Detect which cell encompasses the target text, then output its [x, y] center coordinate. 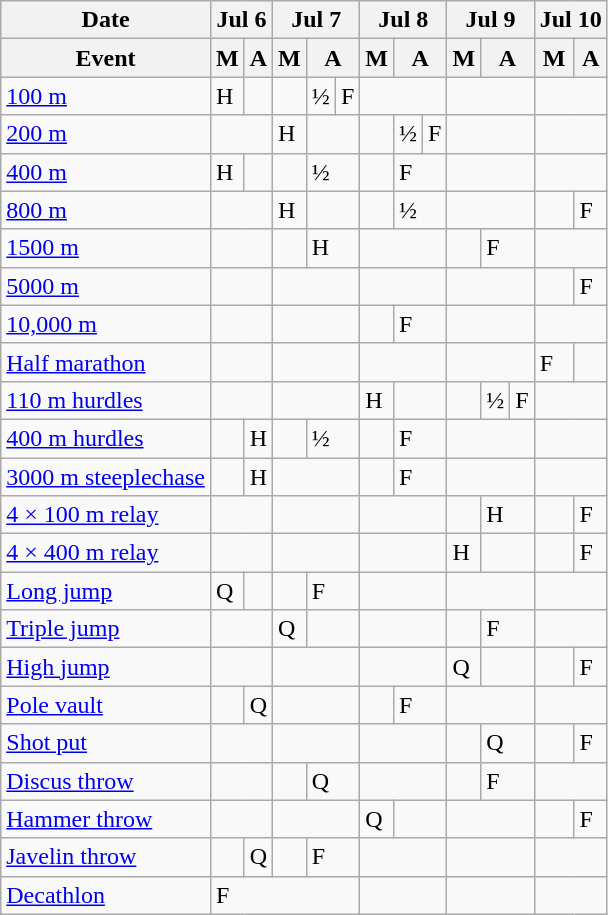
Javelin throw [106, 857]
Jul 9 [490, 20]
High jump [106, 667]
Shot put [106, 743]
Decathlon [106, 895]
Half marathon [106, 362]
Date [106, 20]
Jul 6 [241, 20]
Pole vault [106, 705]
Discus throw [106, 781]
3000 m steeplechase [106, 477]
100 m [106, 96]
400 m [106, 172]
400 m hurdles [106, 438]
110 m hurdles [106, 400]
Hammer throw [106, 819]
Triple jump [106, 629]
4 × 400 m relay [106, 553]
1500 m [106, 248]
5000 m [106, 286]
200 m [106, 134]
Jul 8 [404, 20]
Event [106, 58]
10,000 m [106, 324]
4 × 100 m relay [106, 515]
Jul 10 [570, 20]
800 m [106, 210]
Jul 7 [316, 20]
Long jump [106, 591]
